Capture the cell that displays the provided text and extract its [x, y] central coordinate. 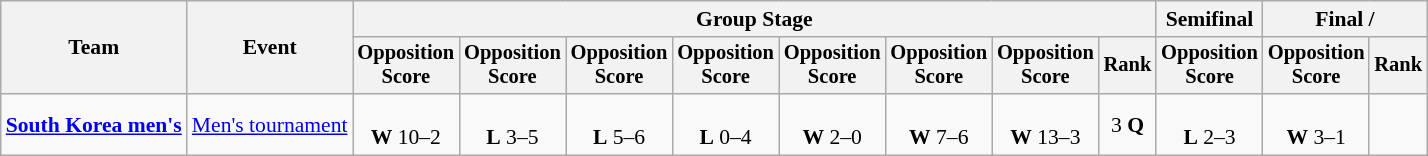
Semifinal [1210, 19]
Team [94, 48]
L 0–4 [726, 124]
W 2–0 [832, 124]
W 3–1 [1316, 124]
3 Q [1128, 124]
Men's tournament [270, 124]
W 10–2 [406, 124]
Group Stage [754, 19]
W 7–6 [938, 124]
Event [270, 48]
L 5–6 [620, 124]
L 2–3 [1210, 124]
W 13–3 [1046, 124]
Final / [1345, 19]
L 3–5 [512, 124]
South Korea men's [94, 124]
